Scan for the cell matching the given text and deliver its [X, Y] coordinate at center. 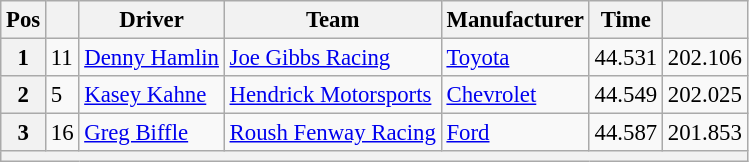
Roush Fenway Racing [332, 133]
44.549 [626, 95]
44.531 [626, 58]
Ford [515, 133]
5 [62, 95]
Kasey Kahne [152, 95]
Driver [152, 20]
Toyota [515, 58]
Joe Gibbs Racing [332, 58]
Denny Hamlin [152, 58]
202.106 [704, 58]
11 [62, 58]
3 [24, 133]
Greg Biffle [152, 133]
16 [62, 133]
1 [24, 58]
Pos [24, 20]
201.853 [704, 133]
Chevrolet [515, 95]
Team [332, 20]
202.025 [704, 95]
Manufacturer [515, 20]
Hendrick Motorsports [332, 95]
2 [24, 95]
Time [626, 20]
44.587 [626, 133]
